Find where the given text appears and provide that cell's center as [x, y] coordinate. 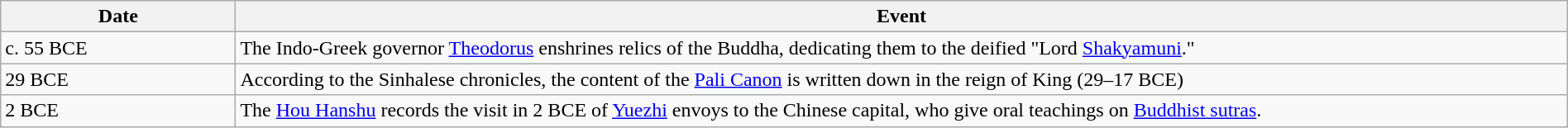
29 BCE [118, 79]
Date [118, 17]
2 BCE [118, 111]
According to the Sinhalese chronicles, the content of the Pali Canon is written down in the reign of King (29–17 BCE) [901, 79]
Event [901, 17]
c. 55 BCE [118, 48]
The Hou Hanshu records the visit in 2 BCE of Yuezhi envoys to the Chinese capital, who give oral teachings on Buddhist sutras. [901, 111]
The Indo-Greek governor Theodorus enshrines relics of the Buddha, dedicating them to the deified "Lord Shakyamuni." [901, 48]
